Locate the cell with the specified text and output its [X, Y] center coordinate. 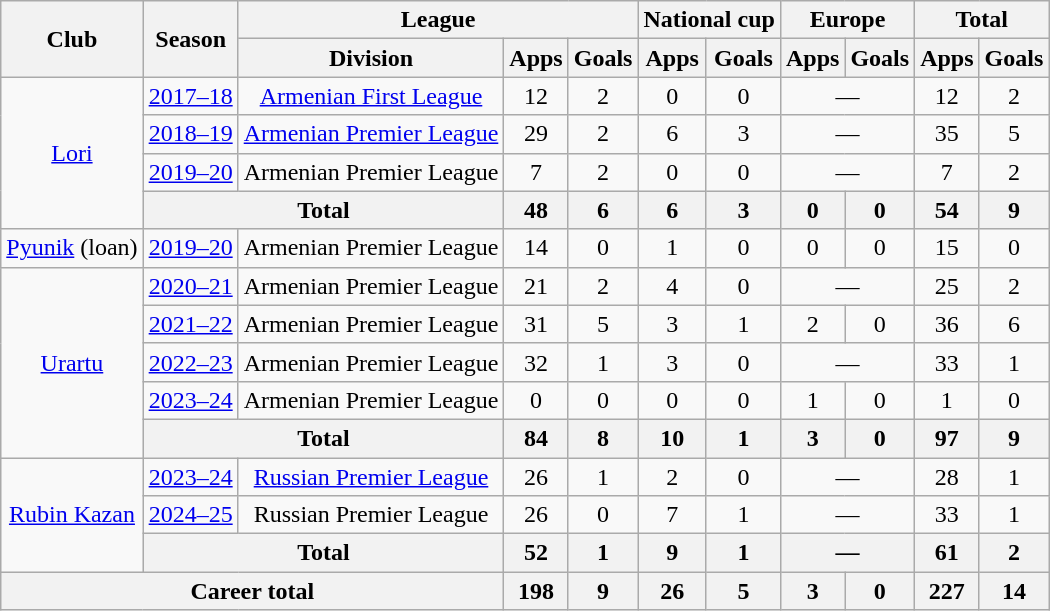
84 [536, 438]
28 [947, 477]
29 [536, 134]
Season [190, 39]
31 [536, 324]
25 [947, 286]
Rubin Kazan [72, 515]
Armenian First League [371, 96]
21 [536, 286]
National cup [709, 20]
Lori [72, 153]
Club [72, 39]
15 [947, 248]
54 [947, 210]
227 [947, 591]
36 [947, 324]
10 [672, 438]
97 [947, 438]
Pyunik (loan) [72, 248]
Urartu [72, 362]
198 [536, 591]
48 [536, 210]
2022–23 [190, 362]
League [438, 20]
2017–18 [190, 96]
52 [536, 553]
Europe [847, 20]
35 [947, 134]
2018–19 [190, 134]
4 [672, 286]
2020–21 [190, 286]
Division [371, 58]
61 [947, 553]
2021–22 [190, 324]
8 [603, 438]
Career total [252, 591]
32 [536, 362]
2024–25 [190, 515]
